Extract the (x, y) coordinate from the center of the cell holding the provided text.  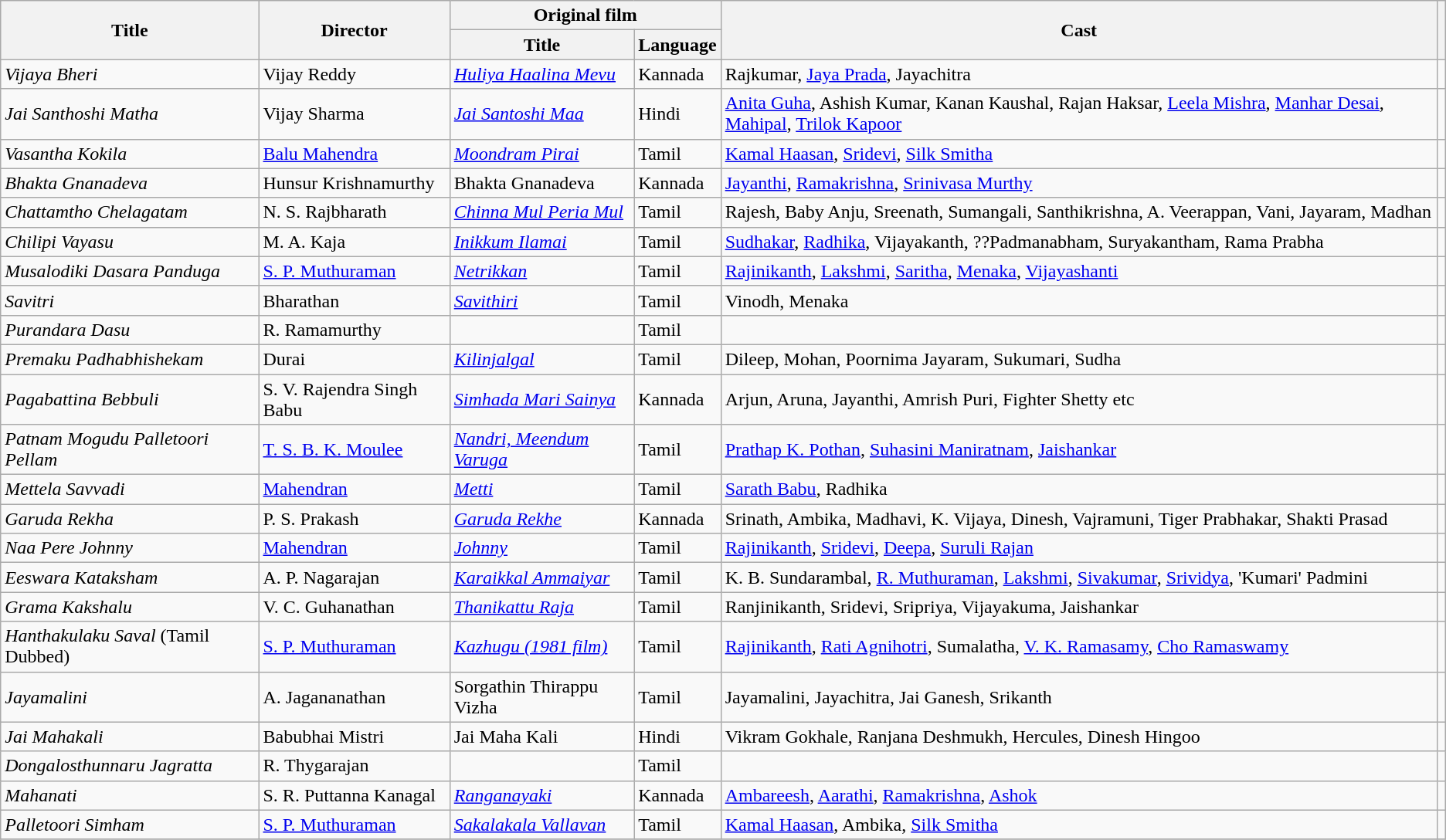
Pagabattina Bebbuli (130, 398)
Vijay Sharma (354, 114)
Chattamtho Chelagatam (130, 212)
Huliya Haalina Mevu (541, 74)
Vijay Reddy (354, 74)
Anita Guha, Ashish Kumar, Kanan Kaushal, Rajan Haksar, Leela Mishra, Manhar Desai, Mahipal, Trilok Kapoor (1078, 114)
Sudhakar, Radhika, Vijayakanth, ??Padmanabham, Suryakantham, Rama Prabha (1078, 242)
Garuda Rekhe (541, 519)
Netrikkan (541, 271)
Jai Mahakali (130, 737)
R. Thygarajan (354, 766)
Palletoori Simham (130, 825)
Rajinikanth, Sridevi, Deepa, Suruli Rajan (1078, 548)
Mettela Savvadi (130, 489)
Jayanthi, Ramakrishna, Srinivasa Murthy (1078, 183)
Language (677, 45)
Kilinjalgal (541, 359)
Rajinikanth, Rati Agnihotri, Sumalatha, V. K. Ramasamy, Cho Ramaswamy (1078, 647)
Chilipi Vayasu (130, 242)
Savithiri (541, 300)
Vijaya Bheri (130, 74)
Kamal Haasan, Sridevi, Silk Smitha (1078, 154)
S. R. Puttanna Kanagal (354, 795)
Durai (354, 359)
Vikram Gokhale, Ranjana Deshmukh, Hercules, Dinesh Hingoo (1078, 737)
Jai Maha Kali (541, 737)
Jai Santoshi Maa (541, 114)
Jayamalini (130, 696)
Grama Kakshalu (130, 607)
S. V. Rajendra Singh Babu (354, 398)
Dongalosthunnaru Jagratta (130, 766)
Musalodiki Dasara Panduga (130, 271)
Cast (1078, 30)
Sakalakala Vallavan (541, 825)
Rajkumar, Jaya Prada, Jayachitra (1078, 74)
Naa Pere Johnny (130, 548)
Mahanati (130, 795)
Jai Santhoshi Matha (130, 114)
Hunsur Krishnamurthy (354, 183)
Babubhai Mistri (354, 737)
V. C. Guhanathan (354, 607)
Ambareesh, Aarathi, Ramakrishna, Ashok (1078, 795)
Garuda Rekha (130, 519)
Karaikkal Ammaiyar (541, 577)
Sarath Babu, Radhika (1078, 489)
Simhada Mari Sainya (541, 398)
Chinna Mul Peria Mul (541, 212)
Inikkum Ilamai (541, 242)
Premaku Padhabhishekam (130, 359)
Hanthakulaku Saval (Tamil Dubbed) (130, 647)
Prathap K. Pothan, Suhasini Maniratnam, Jaishankar (1078, 449)
M. A. Kaja (354, 242)
Bharathan (354, 300)
Rajesh, Baby Anju, Sreenath, Sumangali, Santhikrishna, A. Veerappan, Vani, Jayaram, Madhan (1078, 212)
Purandara Dasu (130, 330)
Metti (541, 489)
Nandri, Meendum Varuga (541, 449)
Moondram Pirai (541, 154)
Kazhugu (1981 film) (541, 647)
N. S. Rajbharath (354, 212)
Kamal Haasan, Ambika, Silk Smitha (1078, 825)
Srinath, Ambika, Madhavi, K. Vijaya, Dinesh, Vajramuni, Tiger Prabhakar, Shakti Prasad (1078, 519)
Vasantha Kokila (130, 154)
A. Jagananathan (354, 696)
Thanikattu Raja (541, 607)
P. S. Prakash (354, 519)
A. P. Nagarajan (354, 577)
Eeswara Kataksham (130, 577)
R. Ramamurthy (354, 330)
Ranganayaki (541, 795)
Dileep, Mohan, Poornima Jayaram, Sukumari, Sudha (1078, 359)
Balu Mahendra (354, 154)
Savitri (130, 300)
T. S. B. K. Moulee (354, 449)
Patnam Mogudu Palletoori Pellam (130, 449)
Sorgathin Thirappu Vizha (541, 696)
Johnny (541, 548)
Arjun, Aruna, Jayanthi, Amrish Puri, Fighter Shetty etc (1078, 398)
Ranjinikanth, Sridevi, Sripriya, Vijayakuma, Jaishankar (1078, 607)
Jayamalini, Jayachitra, Jai Ganesh, Srikanth (1078, 696)
Original film (586, 15)
K. B. Sundarambal, R. Muthuraman, Lakshmi, Sivakumar, Srividya, 'Kumari' Padmini (1078, 577)
Rajinikanth, Lakshmi, Saritha, Menaka, Vijayashanti (1078, 271)
Director (354, 30)
Vinodh, Menaka (1078, 300)
